For the text-containing cell, return its midpoint in (X, Y) coordinate format. 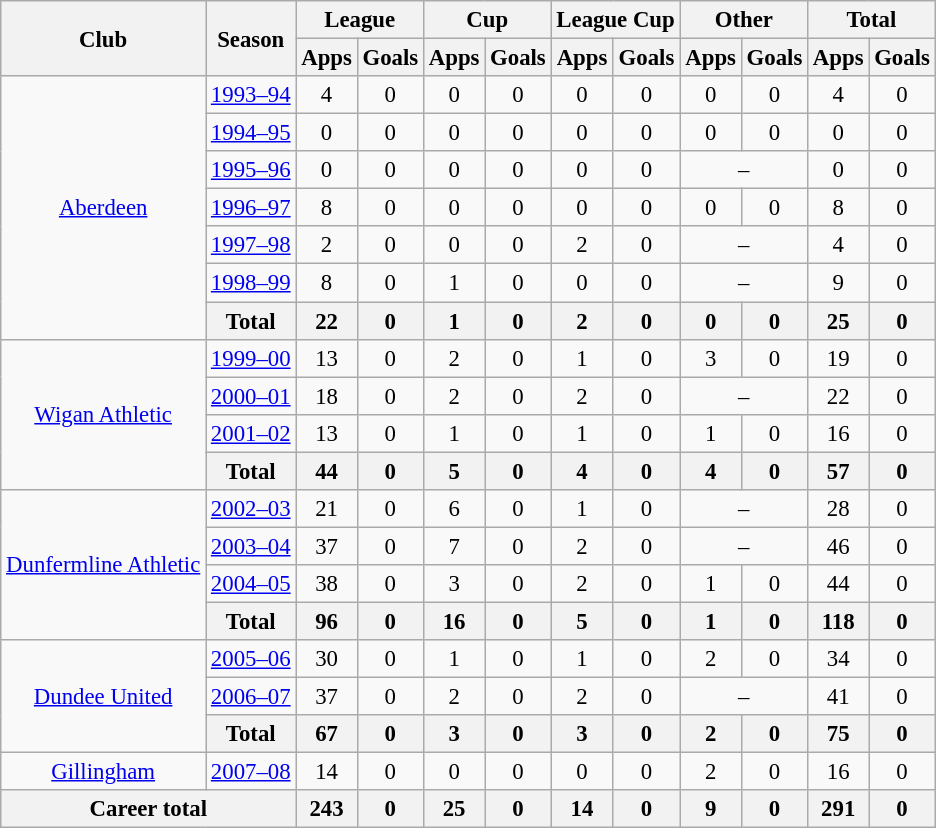
21 (326, 509)
57 (838, 471)
18 (326, 396)
2000–01 (251, 396)
6 (454, 509)
1998–99 (251, 283)
1999–00 (251, 358)
League (360, 20)
1996–97 (251, 208)
Season (251, 38)
1997–98 (251, 245)
Career total (148, 809)
Aberdeen (104, 208)
League Cup (616, 20)
28 (838, 509)
19 (838, 358)
2001–02 (251, 433)
2003–04 (251, 546)
2006–07 (251, 697)
Club (104, 38)
Cup (487, 20)
2007–08 (251, 772)
46 (838, 546)
Dundee United (104, 696)
30 (326, 659)
Gillingham (104, 772)
Dunfermline Athletic (104, 565)
Wigan Athletic (104, 414)
1993–94 (251, 95)
67 (326, 734)
34 (838, 659)
118 (838, 621)
Other (744, 20)
243 (326, 809)
2005–06 (251, 659)
75 (838, 734)
96 (326, 621)
41 (838, 697)
7 (454, 546)
2002–03 (251, 509)
2004–05 (251, 584)
1995–96 (251, 170)
38 (326, 584)
291 (838, 809)
1994–95 (251, 133)
